For the text-containing cell, return its midpoint in (x, y) coordinate format. 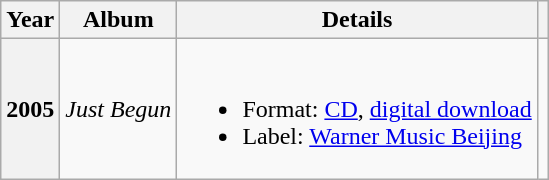
2005 (30, 109)
Format: CD, digital downloadLabel: Warner Music Beijing (357, 109)
Details (357, 20)
Just Begun (118, 109)
Year (30, 20)
Album (118, 20)
